Extract the [X, Y] coordinate from the center of the cell holding the provided text.  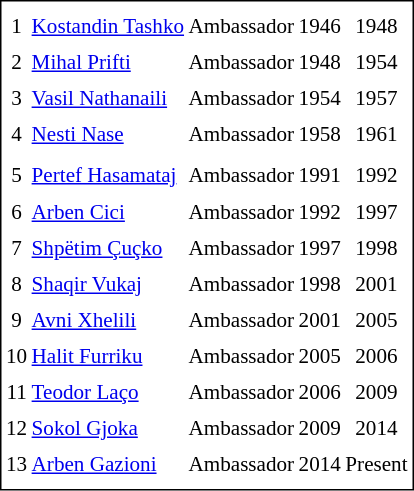
Shpëtim Çuçko [108, 248]
1946 [320, 26]
Kostandin Tashko [108, 26]
4 [16, 135]
1991 [320, 176]
8 [16, 284]
10 [16, 356]
Arben Gazioni [108, 465]
5 [16, 176]
6 [16, 212]
7 [16, 248]
2 [16, 63]
Vasil Nathanaili [108, 99]
3 [16, 99]
Mihal Prifti [108, 63]
1961 [376, 135]
Present [376, 465]
11 [16, 393]
Sokol Gjoka [108, 429]
Shaqir Vukaj [108, 284]
Nesti Nase [108, 135]
Teodor Laço [108, 393]
Arben Cici [108, 212]
Avni Xhelili [108, 320]
1958 [320, 135]
1957 [376, 99]
Pertef Hasamataj [108, 176]
1 [16, 26]
Halit Furriku [108, 356]
13 [16, 465]
12 [16, 429]
9 [16, 320]
